Extract the [x, y] coordinate from the center of the cell holding the provided text.  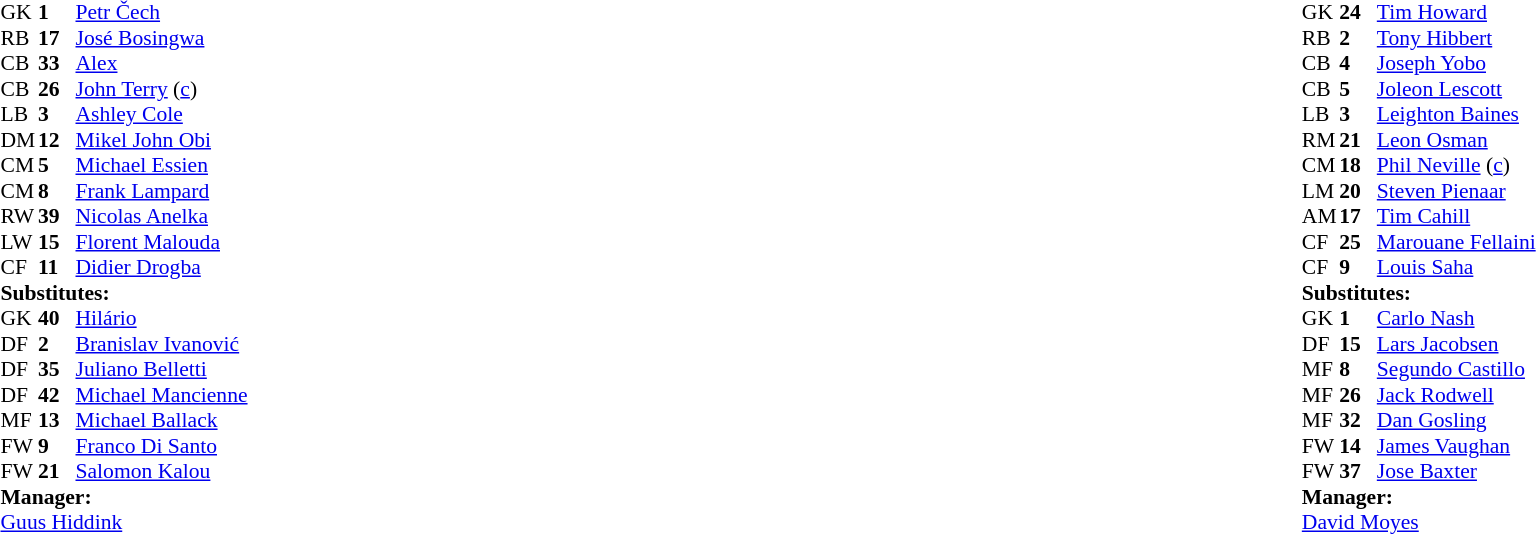
14 [1358, 446]
32 [1358, 421]
AM [1321, 217]
Phil Neville (c) [1456, 165]
35 [57, 369]
Carlo Nash [1456, 319]
Michael Ballack [162, 421]
Leighton Baines [1456, 115]
Tim Cahill [1456, 217]
Branislav Ivanović [162, 344]
Leon Osman [1456, 140]
Florent Malouda [162, 242]
José Bosingwa [162, 38]
Ashley Cole [162, 115]
Nicolas Anelka [162, 217]
Hilário [162, 319]
LW [19, 242]
39 [57, 217]
Segundo Castillo [1456, 369]
RW [19, 217]
John Terry (c) [162, 89]
Petr Čech [162, 13]
25 [1358, 242]
40 [57, 319]
Louis Saha [1456, 267]
Mikel John Obi [162, 140]
13 [57, 421]
Franco Di Santo [162, 446]
Joseph Yobo [1456, 63]
DM [19, 140]
Joleon Lescott [1456, 89]
Tony Hibbert [1456, 38]
James Vaughan [1456, 446]
Juliano Belletti [162, 369]
Michael Mancienne [162, 395]
33 [57, 63]
37 [1358, 471]
Michael Essien [162, 165]
Steven Pienaar [1456, 191]
Alex [162, 63]
Marouane Fellaini [1456, 242]
Didier Drogba [162, 267]
Lars Jacobsen [1456, 344]
Salomon Kalou [162, 471]
18 [1358, 165]
12 [57, 140]
Jose Baxter [1456, 471]
RM [1321, 140]
Frank Lampard [162, 191]
4 [1358, 63]
11 [57, 267]
20 [1358, 191]
LM [1321, 191]
24 [1358, 13]
Dan Gosling [1456, 421]
Jack Rodwell [1456, 395]
42 [57, 395]
Tim Howard [1456, 13]
